Capture the cell that displays the provided text and extract its [X, Y] central coordinate. 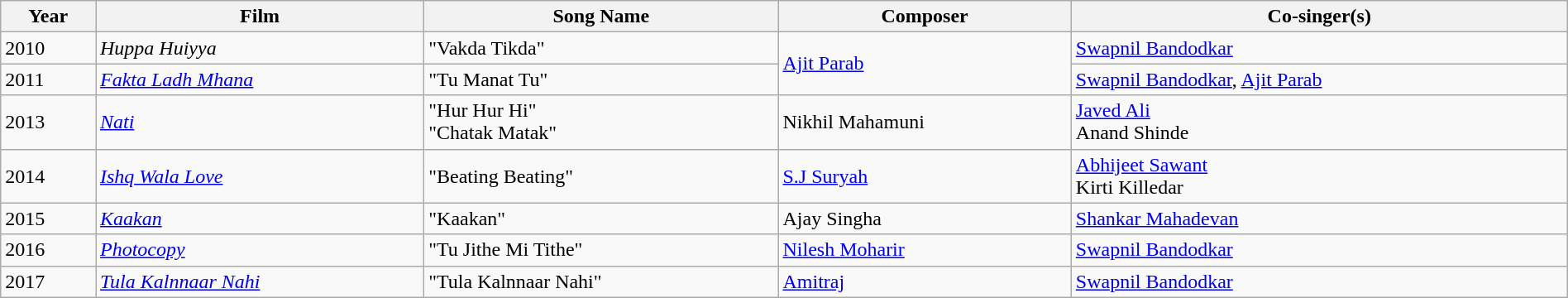
Ajit Parab [925, 64]
Swapnil Bandodkar, Ajit Parab [1319, 79]
Nati [260, 123]
Amitraj [925, 281]
Ishq Wala Love [260, 175]
"Tu Jithe Mi Tithe" [601, 250]
Tula Kalnnaar Nahi [260, 281]
Year [48, 17]
2014 [48, 175]
Huppa Huiyya [260, 48]
Film [260, 17]
2016 [48, 250]
2015 [48, 219]
Shankar Mahadevan [1319, 219]
Kaakan [260, 219]
2013 [48, 123]
2017 [48, 281]
2010 [48, 48]
"Tula Kalnnaar Nahi" [601, 281]
Javed AliAnand Shinde [1319, 123]
Fakta Ladh Mhana [260, 79]
Photocopy [260, 250]
Nikhil Mahamuni [925, 123]
Composer [925, 17]
Ajay Singha [925, 219]
"Kaakan" [601, 219]
Nilesh Moharir [925, 250]
"Beating Beating" [601, 175]
"Hur Hur Hi""Chatak Matak" [601, 123]
Song Name [601, 17]
"Vakda Tikda" [601, 48]
"Tu Manat Tu" [601, 79]
S.J Suryah [925, 175]
2011 [48, 79]
Co-singer(s) [1319, 17]
Abhijeet SawantKirti Killedar [1319, 175]
